From the cell containing the given text, extract its center point as [X, Y] coordinate. 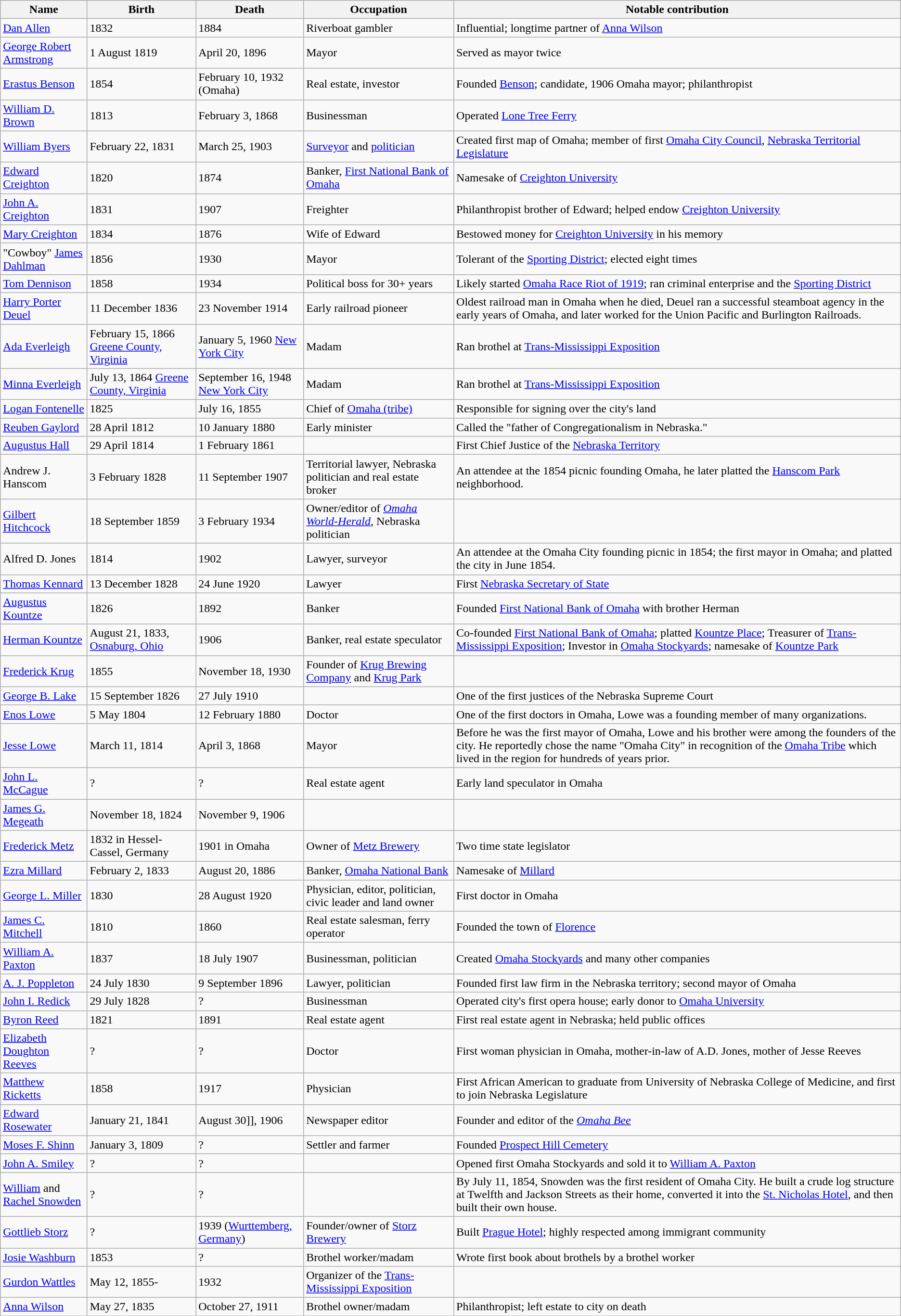
John L. McCague [44, 783]
Josie Washburn [44, 1257]
William and Rachel Snowden [44, 1194]
1830 [142, 896]
William A. Paxton [44, 958]
Birth [142, 10]
Bestowed money for Creighton University in his memory [678, 234]
Gilbert Hitchcock [44, 521]
Andrew J. Hanscom [44, 477]
Philanthropist; left estate to city on death [678, 1307]
First woman physician in Omaha, mother-in-law of A.D. Jones, mother of Jesse Reeves [678, 1051]
Founded the town of Florence [678, 927]
Gurdon Wattles [44, 1282]
March 25, 1903 [250, 146]
William D. Brown [44, 115]
Early minister [379, 427]
Banker, Omaha National Bank [379, 871]
Operated city's first opera house; early donor to Omaha University [678, 1001]
Early railroad pioneer [379, 308]
First African American to graduate from University of Nebraska College of Medicine, and first to join Nebraska Legislature [678, 1088]
Augustus Kountze [44, 608]
1831 [142, 209]
Operated Lone Tree Ferry [678, 115]
April 3, 1868 [250, 745]
1 February 1861 [250, 446]
Thomas Kennard [44, 584]
Name [44, 10]
1 August 1819 [142, 53]
11 September 1907 [250, 477]
1856 [142, 259]
1813 [142, 115]
Dan Allen [44, 28]
Alfred D. Jones [44, 559]
1834 [142, 234]
Herman Kountze [44, 640]
Elizabeth Doughton Reeves [44, 1051]
Businessman, politician [379, 958]
Wife of Edward [379, 234]
Founded first law firm in the Nebraska territory; second mayor of Omaha [678, 983]
Frederick Krug [44, 671]
Owner of Metz Brewery [379, 846]
Early land speculator in Omaha [678, 783]
Lawyer, politician [379, 983]
First Chief Justice of the Nebraska Territory [678, 446]
Reuben Gaylord [44, 427]
Matthew Ricketts [44, 1088]
Founded Benson; candidate, 1906 Omaha mayor; philanthropist [678, 84]
One of the first doctors in Omaha, Lowe was a founding member of many organizations. [678, 714]
Philanthropist brother of Edward; helped endow Creighton University [678, 209]
Ezra Millard [44, 871]
Built Prague Hotel; highly respected among immigrant community [678, 1232]
Founder and editor of the Omaha Bee [678, 1120]
1876 [250, 234]
John A. Creighton [44, 209]
Occupation [379, 10]
1917 [250, 1088]
One of the first justices of the Nebraska Supreme Court [678, 696]
Brothel worker/madam [379, 1257]
Banker [379, 608]
Created Omaha Stockyards and many other companies [678, 958]
February 15, 1866 Greene County, Virginia [142, 346]
1902 [250, 559]
Lawyer, surveyor [379, 559]
Owner/editor of Omaha World-Herald, Nebraska politician [379, 521]
August 20, 1886 [250, 871]
An attendee at the 1854 picnic founding Omaha, he later platted the Hanscom Park neighborhood. [678, 477]
October 27, 1911 [250, 1307]
Erastus Benson [44, 84]
1939 (Wurttemberg, Germany) [250, 1232]
Moses F. Shinn [44, 1145]
18 September 1859 [142, 521]
February 10, 1932 (Omaha) [250, 84]
Real estate, investor [379, 84]
1821 [142, 1020]
Tom Dennison [44, 283]
1932 [250, 1282]
23 November 1914 [250, 308]
William Byers [44, 146]
John A. Smiley [44, 1163]
Edward Creighton [44, 178]
Freighter [379, 209]
1837 [142, 958]
An attendee at the Omaha City founding picnic in 1854; the first mayor in Omaha; and platted the city in June 1854. [678, 559]
September 16, 1948 New York City [250, 384]
January 5, 1960 New York City [250, 346]
Minna Everleigh [44, 384]
George Robert Armstrong [44, 53]
1874 [250, 178]
28 April 1812 [142, 427]
9 September 1896 [250, 983]
1860 [250, 927]
1855 [142, 671]
First doctor in Omaha [678, 896]
Responsible for signing over the city's land [678, 409]
10 January 1880 [250, 427]
24 June 1920 [250, 584]
Death [250, 10]
Served as mayor twice [678, 53]
Created first map of Omaha; member of first Omaha City Council, Nebraska Territorial Legislature [678, 146]
First real estate agent in Nebraska; held public offices [678, 1020]
1832 in Hessel-Cassel, Germany [142, 846]
Newspaper editor [379, 1120]
5 May 1804 [142, 714]
Two time state legislator [678, 846]
February 2, 1833 [142, 871]
1826 [142, 608]
Real estate salesman, ferry operator [379, 927]
March 11, 1814 [142, 745]
Opened first Omaha Stockyards and sold it to William A. Paxton [678, 1163]
Jesse Lowe [44, 745]
Founder/owner of Storz Brewery [379, 1232]
1907 [250, 209]
1854 [142, 84]
Influential; longtime partner of Anna Wilson [678, 28]
Harry Porter Deuel [44, 308]
1934 [250, 283]
November 9, 1906 [250, 814]
George B. Lake [44, 696]
May 27, 1835 [142, 1307]
3 February 1934 [250, 521]
1814 [142, 559]
George L. Miller [44, 896]
24 July 1830 [142, 983]
18 July 1907 [250, 958]
Physician [379, 1088]
Namesake of Creighton University [678, 178]
February 3, 1868 [250, 115]
1820 [142, 178]
1825 [142, 409]
April 20, 1896 [250, 53]
Territorial lawyer, Nebraska politician and real estate broker [379, 477]
November 18, 1930 [250, 671]
"Cowboy" James Dahlman [44, 259]
John I. Redick [44, 1001]
January 3, 1809 [142, 1145]
A. J. Poppleton [44, 983]
1884 [250, 28]
Founded Prospect Hill Cemetery [678, 1145]
12 February 1880 [250, 714]
First Nebraska Secretary of State [678, 584]
1892 [250, 608]
Namesake of Millard [678, 871]
27 July 1910 [250, 696]
1906 [250, 640]
11 December 1836 [142, 308]
28 August 1920 [250, 896]
Ada Everleigh [44, 346]
Lawyer [379, 584]
November 18, 1824 [142, 814]
13 December 1828 [142, 584]
Gottlieb Storz [44, 1232]
Banker, real estate speculator [379, 640]
Organizer of the Trans-Mississippi Exposition [379, 1282]
Mary Creighton [44, 234]
29 July 1828 [142, 1001]
Byron Reed [44, 1020]
January 21, 1841 [142, 1120]
James C. Mitchell [44, 927]
Logan Fontenelle [44, 409]
James G. Megeath [44, 814]
Notable contribution [678, 10]
Augustus Hall [44, 446]
August 30]], 1906 [250, 1120]
Political boss for 30+ years [379, 283]
Surveyor and politician [379, 146]
July 13, 1864 Greene County, Virginia [142, 384]
1930 [250, 259]
1810 [142, 927]
Wrote first book about brothels by a brothel worker [678, 1257]
August 21, 1833, Osnaburg, Ohio [142, 640]
1832 [142, 28]
Tolerant of the Sporting District; elected eight times [678, 259]
Physician, editor, politician, civic leader and land owner [379, 896]
February 22, 1831 [142, 146]
Likely started Omaha Race Riot of 1919; ran criminal enterprise and the Sporting District [678, 283]
Founder of Krug Brewing Company and Krug Park [379, 671]
15 September 1826 [142, 696]
Enos Lowe [44, 714]
July 16, 1855 [250, 409]
Chief of Omaha (tribe) [379, 409]
1901 in Omaha [250, 846]
Founded First National Bank of Omaha with brother Herman [678, 608]
1891 [250, 1020]
Edward Rosewater [44, 1120]
Called the "father of Congregationalism in Nebraska." [678, 427]
Anna Wilson [44, 1307]
29 April 1814 [142, 446]
Brothel owner/madam [379, 1307]
3 February 1828 [142, 477]
1853 [142, 1257]
May 12, 1855- [142, 1282]
Frederick Metz [44, 846]
Riverboat gambler [379, 28]
Settler and farmer [379, 1145]
Banker, First National Bank of Omaha [379, 178]
